Search for the cell housing the specified text and yield its [x, y] center coordinate. 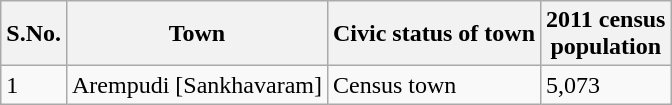
Civic status of town [434, 34]
Town [196, 34]
2011 censuspopulation [606, 34]
1 [34, 85]
5,073 [606, 85]
Arempudi [Sankhavaram] [196, 85]
Census town [434, 85]
S.No. [34, 34]
